Find where the given text appears and provide that cell's center as (X, Y) coordinate. 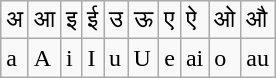
ऊ (144, 20)
इ (71, 20)
आ (44, 20)
उ (116, 20)
U (144, 58)
ओ (225, 20)
a (15, 58)
i (71, 58)
u (116, 58)
ai (194, 58)
ए (170, 20)
ई (93, 20)
I (93, 58)
o (225, 58)
अ (15, 20)
औ (258, 20)
au (258, 58)
ऐ (194, 20)
A (44, 58)
e (170, 58)
